For the text-containing cell, return its midpoint in [X, Y] coordinate format. 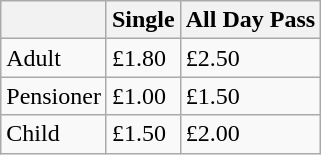
All Day Pass [250, 20]
£1.80 [143, 58]
£1.00 [143, 96]
Adult [54, 58]
Single [143, 20]
£2.50 [250, 58]
£2.00 [250, 134]
Pensioner [54, 96]
Child [54, 134]
